Locate the cell with the specified text and output its (X, Y) center coordinate. 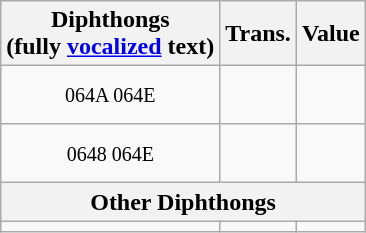
064A 064E (110, 95)
0648 064E (110, 153)
Diphthongs(fully vocalized text) (110, 34)
Value (330, 34)
Trans. (258, 34)
Other Diphthongs (184, 202)
